Detect which cell encompasses the target text, then output its (x, y) center coordinate. 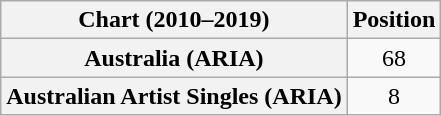
Position (394, 20)
Chart (2010–2019) (174, 20)
Australian Artist Singles (ARIA) (174, 96)
68 (394, 58)
Australia (ARIA) (174, 58)
8 (394, 96)
